For the text-containing cell, return its midpoint in (x, y) coordinate format. 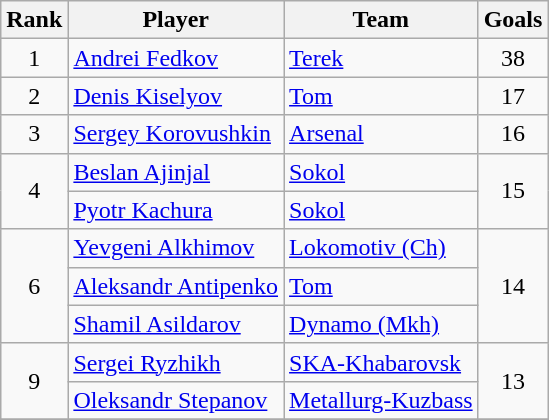
SKA-Khabarovsk (382, 362)
Metallurg-Kuzbass (382, 400)
Player (176, 20)
15 (513, 191)
2 (34, 96)
17 (513, 96)
Pyotr Kachura (176, 210)
Oleksandr Stepanov (176, 400)
3 (34, 134)
38 (513, 58)
Arsenal (382, 134)
Sergei Ryzhikh (176, 362)
16 (513, 134)
9 (34, 381)
Rank (34, 20)
Terek (382, 58)
Yevgeni Alkhimov (176, 248)
Denis Kiselyov (176, 96)
Shamil Asildarov (176, 324)
Andrei Fedkov (176, 58)
Goals (513, 20)
14 (513, 286)
6 (34, 286)
13 (513, 381)
Dynamo (Mkh) (382, 324)
4 (34, 191)
Sergey Korovushkin (176, 134)
Team (382, 20)
1 (34, 58)
Beslan Ajinjal (176, 172)
Aleksandr Antipenko (176, 286)
Lokomotiv (Ch) (382, 248)
